Return the (X, Y) coordinate for the center point of the cell that contains the specified text.  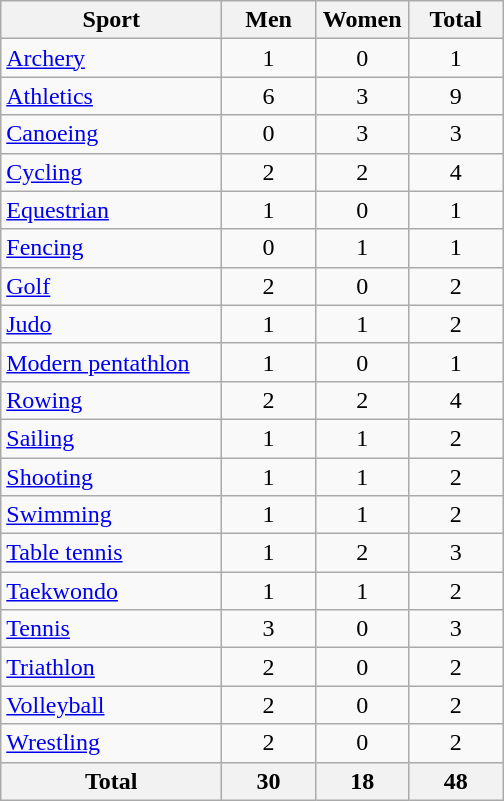
Fencing (112, 248)
Men (269, 20)
Canoeing (112, 134)
Shooting (112, 477)
48 (456, 781)
Rowing (112, 400)
Taekwondo (112, 591)
30 (269, 781)
Golf (112, 286)
Swimming (112, 515)
Tennis (112, 629)
Athletics (112, 96)
9 (456, 96)
Volleyball (112, 705)
Equestrian (112, 210)
Triathlon (112, 667)
Judo (112, 324)
18 (362, 781)
6 (269, 96)
Table tennis (112, 553)
Sport (112, 20)
Women (362, 20)
Wrestling (112, 743)
Cycling (112, 172)
Sailing (112, 438)
Archery (112, 58)
Modern pentathlon (112, 362)
